Locate the cell with the specified text and output its [X, Y] center coordinate. 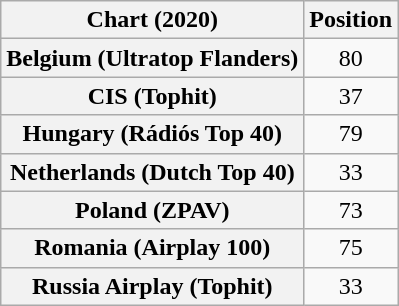
79 [351, 134]
Netherlands (Dutch Top 40) [152, 172]
Position [351, 20]
Russia Airplay (Tophit) [152, 286]
Hungary (Rádiós Top 40) [152, 134]
75 [351, 248]
37 [351, 96]
Poland (ZPAV) [152, 210]
Belgium (Ultratop Flanders) [152, 58]
80 [351, 58]
CIS (Tophit) [152, 96]
Romania (Airplay 100) [152, 248]
Chart (2020) [152, 20]
73 [351, 210]
